Provide the (X, Y) coordinate of the cell's center where the given text is located.  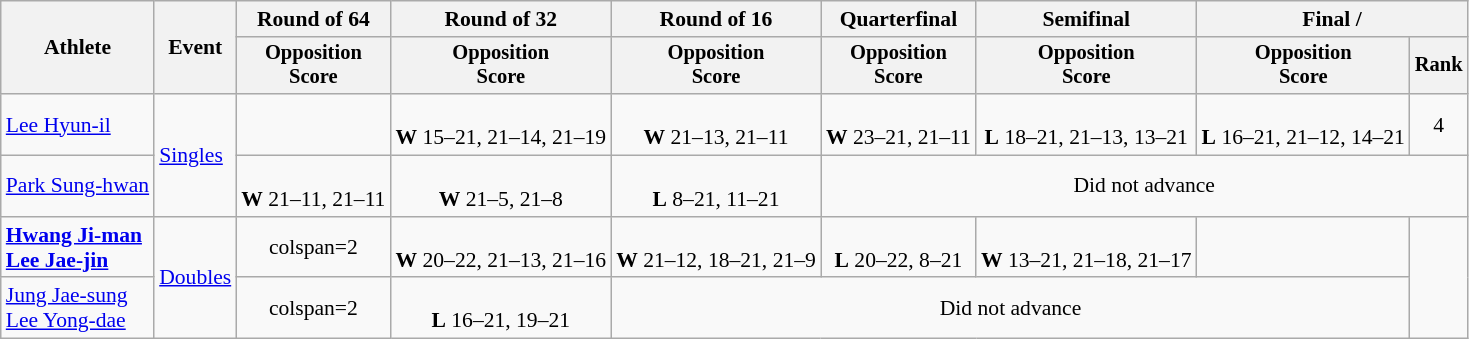
W 23–21, 21–11 (898, 124)
Round of 16 (716, 19)
L 16–21, 19–21 (500, 308)
Park Sung-hwan (78, 186)
Semifinal (1086, 19)
L 20–22, 8–21 (898, 248)
W 21–11, 21–11 (313, 186)
4 (1439, 124)
W 15–21, 21–14, 21–19 (500, 124)
Jung Jae-sungLee Yong-dae (78, 308)
Round of 32 (500, 19)
Singles (195, 155)
Athlete (78, 48)
Rank (1439, 66)
W 21–5, 21–8 (500, 186)
L 16–21, 21–12, 14–21 (1304, 124)
Hwang Ji-manLee Jae-jin (78, 248)
L 18–21, 21–13, 13–21 (1086, 124)
W 21–13, 21–11 (716, 124)
W 21–12, 18–21, 21–9 (716, 248)
Doubles (195, 278)
W 13–21, 21–18, 21–17 (1086, 248)
Round of 64 (313, 19)
Final / (1332, 19)
Lee Hyun-il (78, 124)
L 8–21, 11–21 (716, 186)
Quarterfinal (898, 19)
Event (195, 48)
W 20–22, 21–13, 21–16 (500, 248)
